Pinpoint the cell where the given text exists, returning its [x, y] midpoint coordinate. 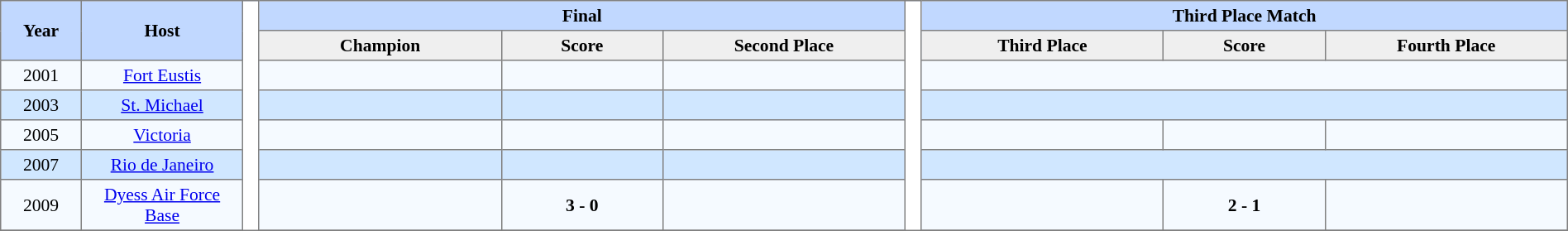
Fourth Place [1446, 46]
3 - 0 [582, 205]
2005 [41, 135]
2007 [41, 165]
2003 [41, 105]
2 - 1 [1244, 205]
Rio de Janeiro [162, 165]
Dyess Air Force Base [162, 205]
Final [582, 16]
Champion [380, 46]
Victoria [162, 135]
Second Place [784, 46]
Host [162, 31]
Year [41, 31]
Fort Eustis [162, 75]
Third Place [1042, 46]
2001 [41, 75]
Third Place Match [1244, 16]
2009 [41, 205]
St. Michael [162, 105]
